Locate the cell with the specified text and output its [X, Y] center coordinate. 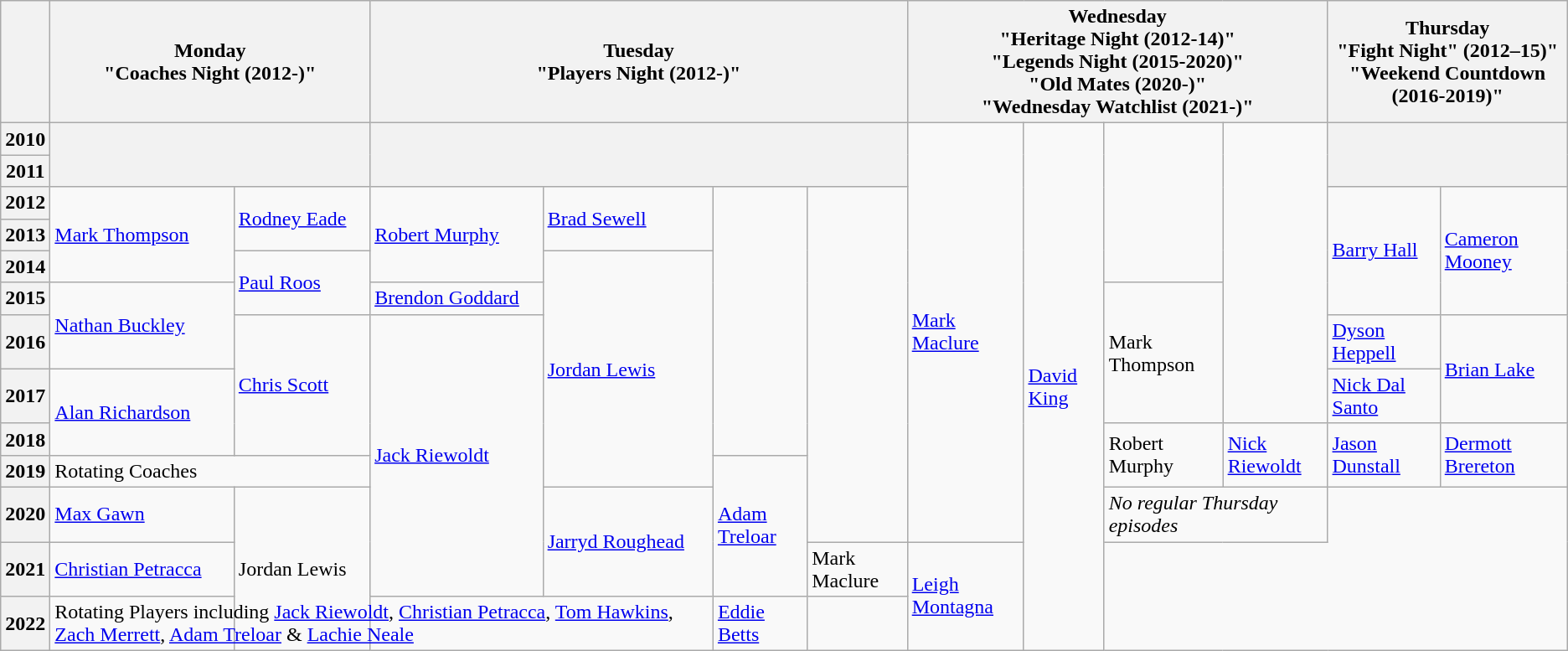
David King [1064, 387]
Monday"Coaches Night (2012-)" [210, 62]
2012 [25, 203]
Wednesday"Heritage Night (2012-14)""Legends Night (2015-2020)""Old Mates (2020-)""Wednesday Watchlist (2021-)" [1117, 62]
Brendon Goddard [456, 298]
2020 [25, 514]
No regular Thursday episodes [1216, 514]
Rodney Eade [302, 219]
2010 [25, 139]
Adam Treloar [760, 525]
Chris Scott [302, 385]
Jack Riewoldt [456, 455]
2019 [25, 471]
2013 [25, 235]
Dermott Brereton [1504, 455]
Nick Dal Santo [1384, 395]
Nick Riewoldt [1275, 455]
Paul Roos [302, 282]
2016 [25, 342]
Rotating Coaches [210, 471]
Jarryd Roughead [628, 541]
Tuesday"Players Night (2012-)" [639, 62]
Barry Hall [1384, 251]
2014 [25, 266]
2015 [25, 298]
Dyson Heppell [1384, 342]
2017 [25, 395]
2022 [25, 623]
Max Gawn [142, 514]
Alan Richardson [142, 412]
2018 [25, 439]
Jason Dunstall [1384, 455]
Leigh Montagna [965, 596]
2021 [25, 568]
Eddie Betts [760, 623]
Nathan Buckley [142, 325]
Brian Lake [1504, 369]
Thursday"Fight Night" (2012–15)""Weekend Countdown (2016-2019)" [1447, 62]
Cameron Mooney [1504, 251]
2011 [25, 171]
Brad Sewell [628, 219]
Rotating Players including Jack Riewoldt, Christian Petracca, Tom Hawkins, Zach Merrett, Adam Treloar & Lachie Neale [382, 623]
Christian Petracca [142, 568]
